Scan for the cell matching the given text and deliver its [x, y] coordinate at center. 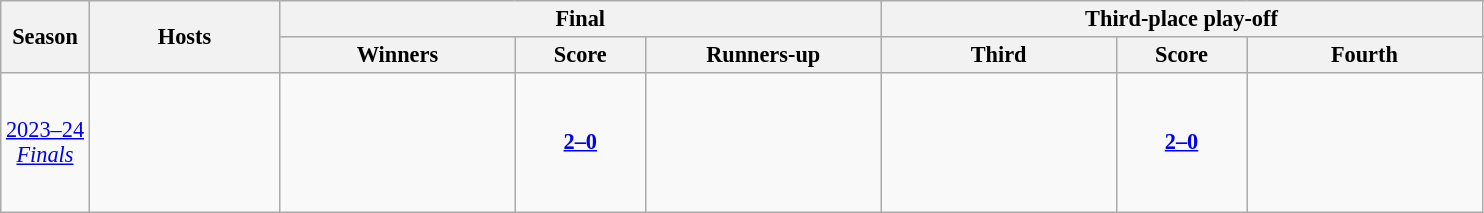
Winners [398, 55]
Fourth [1364, 55]
Final [580, 19]
2023–24Finals [45, 142]
Season [45, 37]
Third-place play-off [1182, 19]
Runners-up [762, 55]
Third [998, 55]
Hosts [184, 37]
